Provide the [x, y] coordinate of the cell's center where the given text is located.  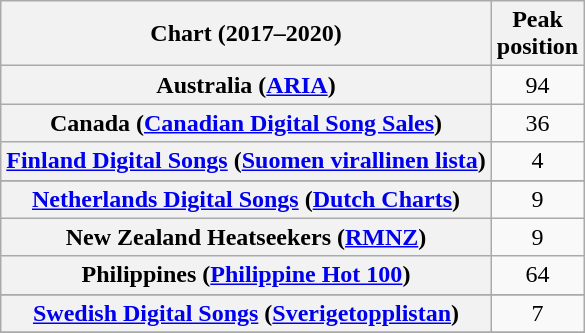
7 [537, 313]
94 [537, 85]
4 [537, 161]
Finland Digital Songs (Suomen virallinen lista) [246, 161]
New Zealand Heatseekers (RMNZ) [246, 237]
64 [537, 275]
Peakposition [537, 34]
36 [537, 123]
Netherlands Digital Songs (Dutch Charts) [246, 199]
Canada (Canadian Digital Song Sales) [246, 123]
Chart (2017–2020) [246, 34]
Philippines (Philippine Hot 100) [246, 275]
Australia (ARIA) [246, 85]
Swedish Digital Songs (Sverigetopplistan) [246, 313]
